Locate the cell with the specified text and output its (x, y) center coordinate. 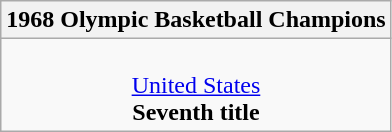
1968 Olympic Basketball Champions (196, 20)
United States Seventh title (196, 85)
